Provide the (x, y) coordinate of the cell's center where the given text is located.  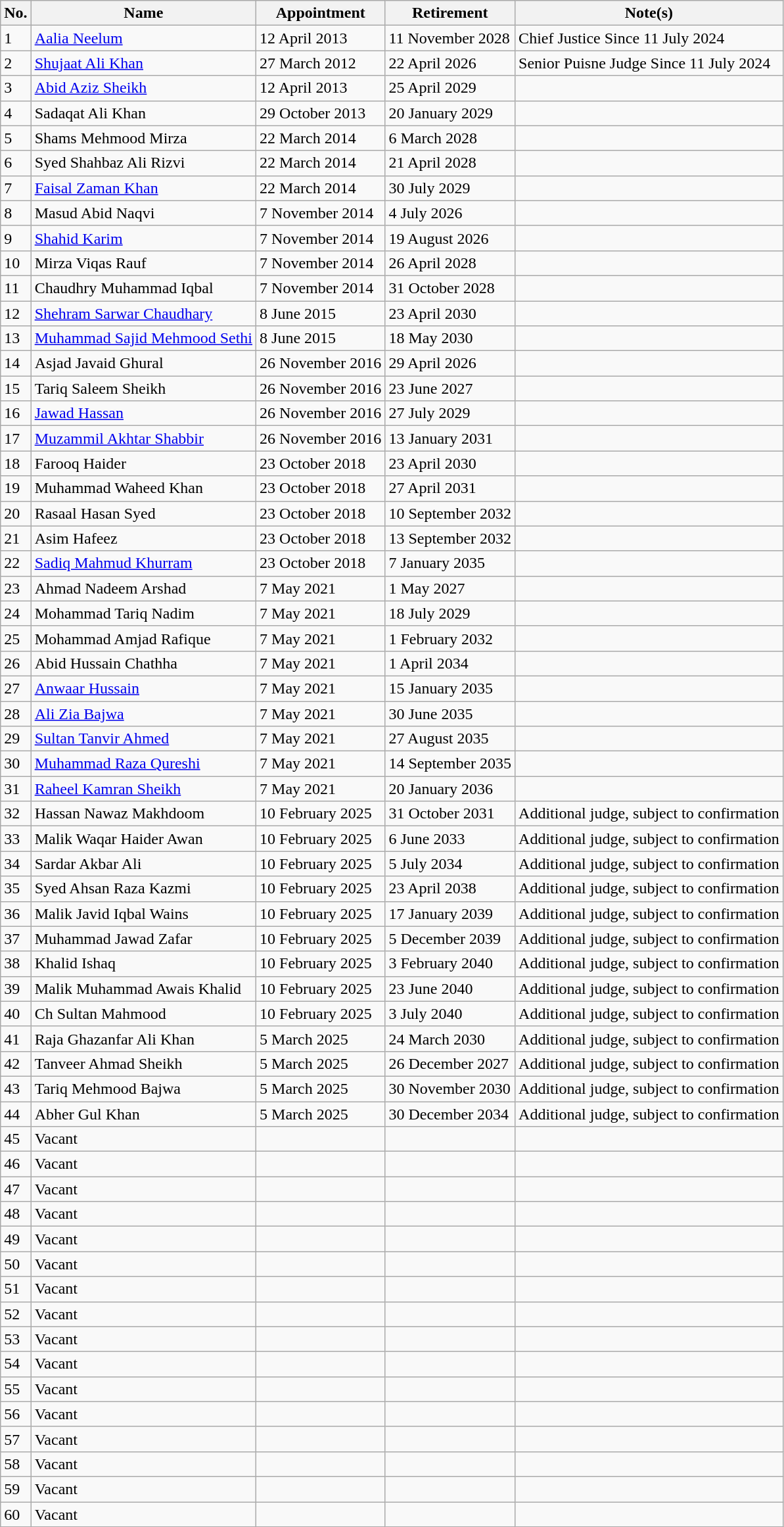
24 March 2030 (450, 1039)
10 September 2032 (450, 513)
Chaudhry Muhammad Iqbal (143, 288)
Malik Muhammad Awais Khalid (143, 989)
Sardar Akbar Ali (143, 864)
16 (16, 413)
52 (16, 1314)
13 (16, 339)
25 (16, 638)
4 July 2026 (450, 213)
18 (16, 463)
24 (16, 613)
22 April 2026 (450, 63)
Syed Ahsan Raza Kazmi (143, 889)
9 (16, 238)
6 (16, 163)
50 (16, 1264)
Masud Abid Naqvi (143, 213)
55 (16, 1389)
Shahid Karim (143, 238)
47 (16, 1189)
4 (16, 113)
Asim Hafeez (143, 538)
41 (16, 1039)
54 (16, 1364)
Raheel Kamran Sheikh (143, 789)
27 August 2035 (450, 739)
13 January 2031 (450, 438)
Aalia Neelum (143, 38)
12 (16, 314)
49 (16, 1239)
1 April 2034 (450, 663)
37 (16, 939)
Hassan Nawaz Makhdoom (143, 814)
Malik Javid Iqbal Wains (143, 914)
60 (16, 1514)
20 January 2029 (450, 113)
Asjad Javaid Ghural (143, 364)
14 (16, 364)
3 February 2040 (450, 964)
Tanveer Ahmad Sheikh (143, 1064)
34 (16, 864)
1 February 2032 (450, 638)
18 May 2030 (450, 339)
Faisal Zaman Khan (143, 188)
Muzammil Akhtar Shabbir (143, 438)
53 (16, 1339)
Mohammad Amjad Rafique (143, 638)
27 (16, 688)
Anwaar Hussain (143, 688)
27 July 2029 (450, 413)
Abid Hussain Chathha (143, 663)
Shehram Sarwar Chaudhary (143, 314)
Abid Aziz Sheikh (143, 88)
13 September 2032 (450, 538)
10 (16, 263)
23 April 2038 (450, 889)
5 (16, 138)
26 (16, 663)
1 May 2027 (450, 588)
11 (16, 288)
30 December 2034 (450, 1114)
No. (16, 13)
Name (143, 13)
Appointment (321, 13)
8 (16, 213)
Sadaqat Ali Khan (143, 113)
Farooq Haider (143, 463)
3 July 2040 (450, 1014)
30 November 2030 (450, 1089)
Ch Sultan Mahmood (143, 1014)
11 November 2028 (450, 38)
21 (16, 538)
5 July 2034 (450, 864)
29 October 2013 (321, 113)
22 (16, 563)
33 (16, 839)
25 April 2029 (450, 88)
1 (16, 38)
23 June 2027 (450, 388)
Muhammad Raza Qureshi (143, 764)
38 (16, 964)
32 (16, 814)
26 December 2027 (450, 1064)
39 (16, 989)
23 (16, 588)
43 (16, 1089)
48 (16, 1214)
Syed Shahbaz Ali Rizvi (143, 163)
15 January 2035 (450, 688)
30 (16, 764)
Malik Waqar Haider Awan (143, 839)
19 August 2026 (450, 238)
14 September 2035 (450, 764)
Shams Mehmood Mirza (143, 138)
Raja Ghazanfar Ali Khan (143, 1039)
Shujaat Ali Khan (143, 63)
21 April 2028 (450, 163)
Muhammad Sajid Mehmood Sethi (143, 339)
Ahmad Nadeem Arshad (143, 588)
5 December 2039 (450, 939)
56 (16, 1414)
46 (16, 1164)
Mirza Viqas Rauf (143, 263)
Sultan Tanvir Ahmed (143, 739)
6 June 2033 (450, 839)
17 January 2039 (450, 914)
51 (16, 1289)
Khalid Ishaq (143, 964)
30 June 2035 (450, 713)
36 (16, 914)
59 (16, 1489)
29 April 2026 (450, 364)
44 (16, 1114)
29 (16, 739)
Jawad Hassan (143, 413)
19 (16, 488)
31 (16, 789)
7 January 2035 (450, 563)
15 (16, 388)
2 (16, 63)
31 October 2028 (450, 288)
3 (16, 88)
Muhammad Jawad Zafar (143, 939)
27 March 2012 (321, 63)
7 (16, 188)
Muhammad Waheed Khan (143, 488)
6 March 2028 (450, 138)
Retirement (450, 13)
Rasaal Hasan Syed (143, 513)
35 (16, 889)
26 April 2028 (450, 263)
45 (16, 1139)
31 October 2031 (450, 814)
Note(s) (649, 13)
17 (16, 438)
Tariq Mehmood Bajwa (143, 1089)
20 (16, 513)
20 January 2036 (450, 789)
Mohammad Tariq Nadim (143, 613)
Chief Justice Since 11 July 2024 (649, 38)
Abher Gul Khan (143, 1114)
Sadiq Mahmud Khurram (143, 563)
Senior Puisne Judge Since 11 July 2024 (649, 63)
18 July 2029 (450, 613)
58 (16, 1464)
30 July 2029 (450, 188)
40 (16, 1014)
42 (16, 1064)
Tariq Saleem Sheikh (143, 388)
23 June 2040 (450, 989)
Ali Zia Bajwa (143, 713)
27 April 2031 (450, 488)
28 (16, 713)
57 (16, 1439)
